From the cell containing the given text, extract its center point as [X, Y] coordinate. 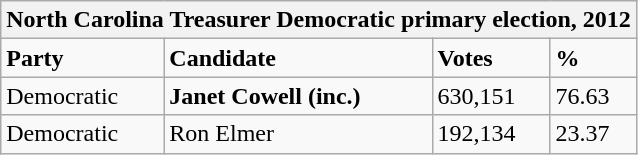
Votes [491, 58]
Janet Cowell (inc.) [298, 96]
Party [82, 58]
192,134 [491, 134]
630,151 [491, 96]
Ron Elmer [298, 134]
76.63 [593, 96]
23.37 [593, 134]
North Carolina Treasurer Democratic primary election, 2012 [319, 20]
Candidate [298, 58]
% [593, 58]
